Identify which cell holds the provided text, then report its (x, y) central coordinate. 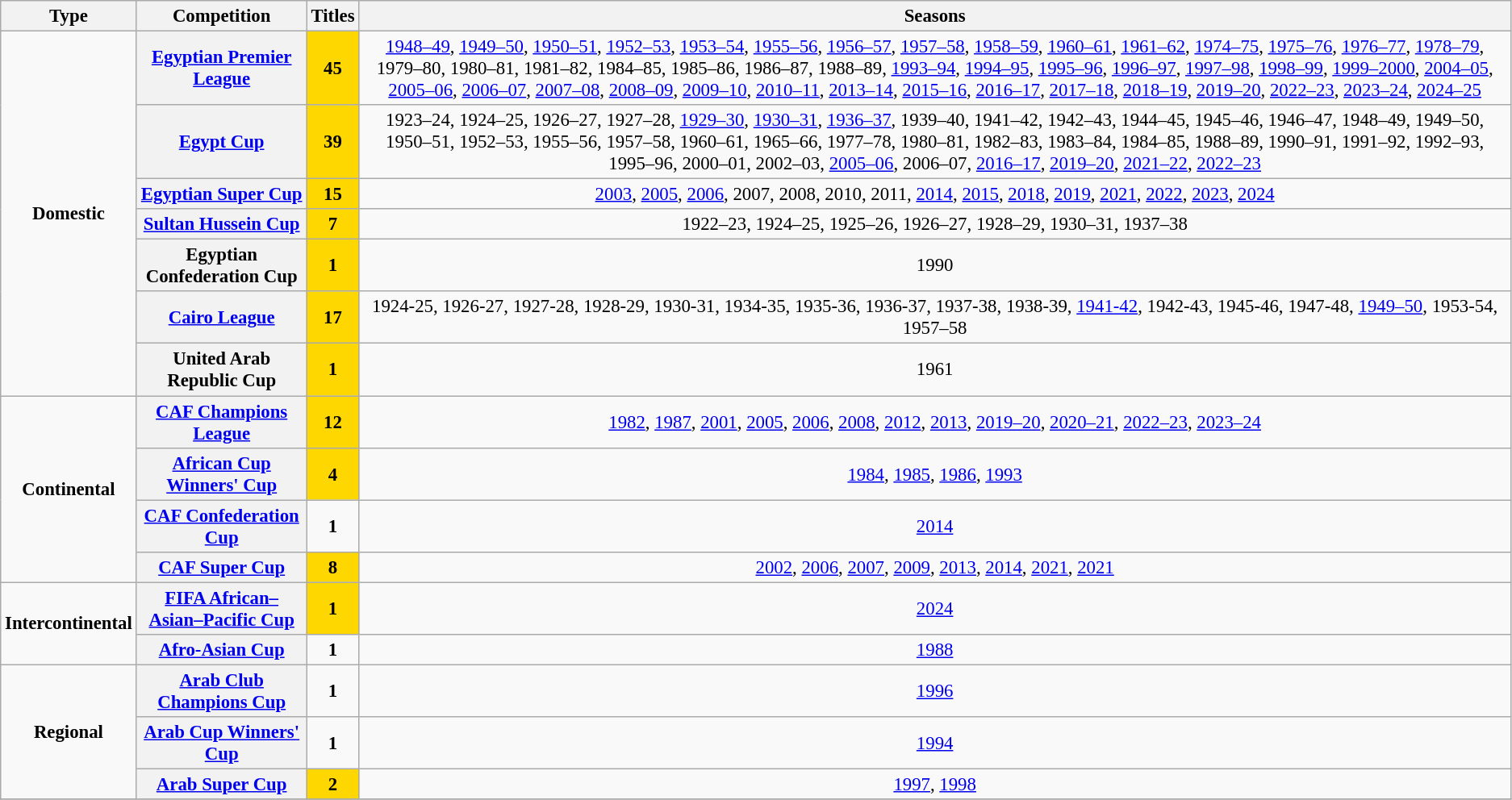
8 (332, 567)
FIFA African–Asian–Pacific Cup (221, 608)
United Arab Republic Cup (221, 369)
Sultan Hussein Cup (221, 224)
Cairo League (221, 318)
Intercontinental (69, 623)
Continental (69, 489)
4 (332, 474)
2003, 2005, 2006, 2007, 2008, 2010, 2011, 2014, 2015, 2018, 2019, 2021, 2022, 2023, 2024 (935, 194)
1997, 1998 (935, 784)
Egyptian Confederation Cup (221, 266)
2 (332, 784)
1982, 1987, 2001, 2005, 2006, 2008, 2012, 2013, 2019–20, 2020–21, 2022–23, 2023–24 (935, 423)
1994 (935, 744)
39 (332, 142)
1961 (935, 369)
Egyptian Super Cup (221, 194)
1922–23, 1924–25, 1925–26, 1926–27, 1928–29, 1930–31, 1937–38 (935, 224)
Type (69, 16)
African Cup Winners' Cup (221, 474)
1996 (935, 690)
Egypt Cup (221, 142)
Titles (332, 16)
CAF Champions League (221, 423)
Arab Club Champions Cup (221, 690)
1988 (935, 650)
12 (332, 423)
7 (332, 224)
Competition (221, 16)
17 (332, 318)
45 (332, 69)
2002, 2006, 2007, 2009, 2013, 2014, 2021, 2021 (935, 567)
1990 (935, 266)
Arab Cup Winners' Cup (221, 744)
15 (332, 194)
CAF Confederation Cup (221, 526)
Afro-Asian Cup (221, 650)
Arab Super Cup (221, 784)
2014 (935, 526)
Regional (69, 732)
Domestic (69, 214)
2024 (935, 608)
Egyptian Premier League (221, 69)
Seasons (935, 16)
CAF Super Cup (221, 567)
1984, 1985, 1986, 1993 (935, 474)
